Output the (x, y) coordinate of the center of the cell containing the given text.  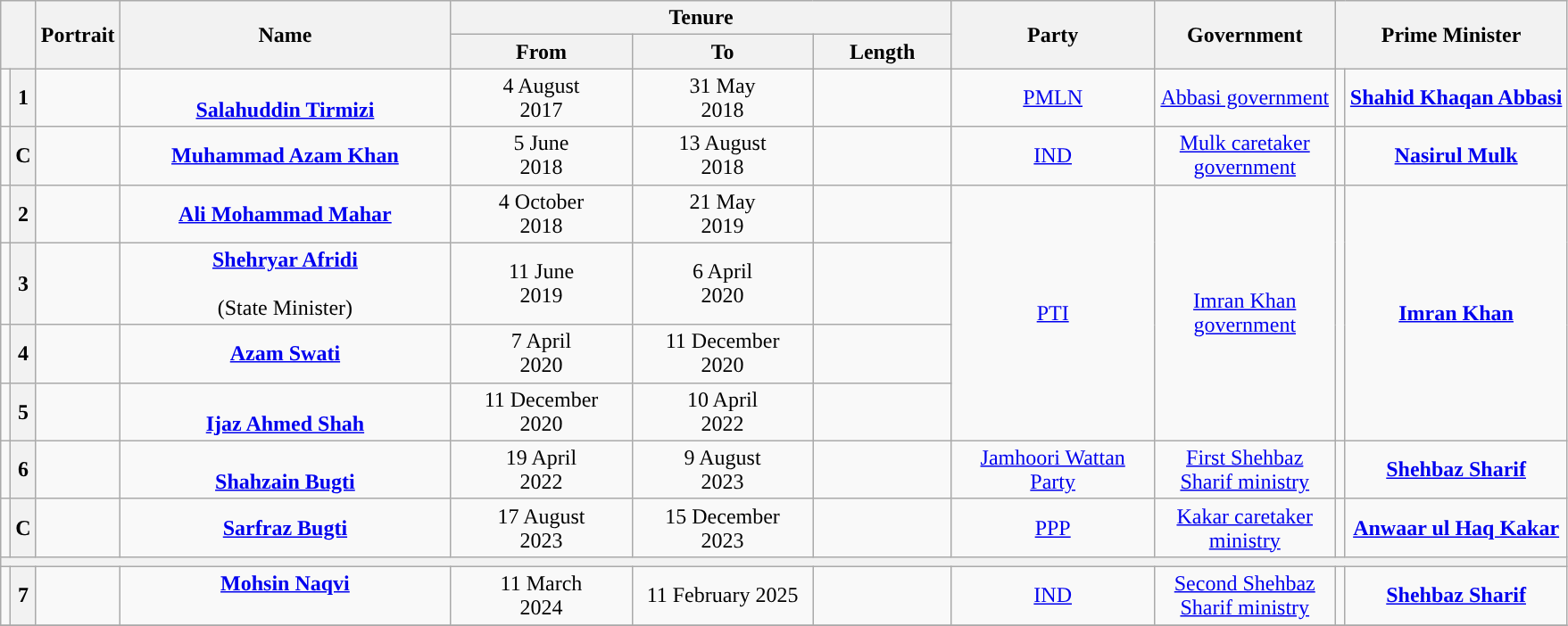
7 (23, 596)
Nasirul Mulk (1456, 155)
11 June2019 (541, 284)
9 August2023 (723, 469)
Shahzain Bugti (286, 469)
Mohsin Naqvi (286, 596)
PTI (1053, 312)
Ijaz Ahmed Shah (286, 412)
2 (23, 214)
11 February 2025 (723, 596)
PMLN (1053, 98)
Abbasi government (1244, 98)
Ali Mohammad Mahar (286, 214)
21 May2019 (723, 214)
3 (23, 284)
6 April2020 (723, 284)
13 August2018 (723, 155)
Prime Minister (1451, 35)
Imran Khan (1456, 312)
Portrait (78, 35)
Second Shehbaz Sharif ministry (1244, 596)
Azam Swati (286, 353)
Sarfraz Bugti (286, 528)
Salahuddin Tirmizi (286, 98)
Anwaar ul Haq Kakar (1456, 528)
5 June2018 (541, 155)
Shehryar Afridi(State Minister) (286, 284)
11 March2024 (541, 596)
4 (23, 353)
First Shehbaz Sharif ministry (1244, 469)
Name (286, 35)
5 (23, 412)
Length (882, 52)
Tenure (701, 18)
7 April2020 (541, 353)
4 August2017 (541, 98)
1 (23, 98)
Imran Khan government (1244, 312)
4 October2018 (541, 214)
Jamhoori Wattan Party (1053, 469)
PPP (1053, 528)
Government (1244, 35)
Party (1053, 35)
10 April2022 (723, 412)
From (541, 52)
To (723, 52)
Kakar caretaker ministry (1244, 528)
Shahid Khaqan Abbasi (1456, 98)
6 (23, 469)
Mulk caretaker government (1244, 155)
Muhammad Azam Khan (286, 155)
15 December2023 (723, 528)
19 April2022 (541, 469)
17 August2023 (541, 528)
31 May2018 (723, 98)
